Provide the [x, y] coordinate of the cell's center where the given text is located.  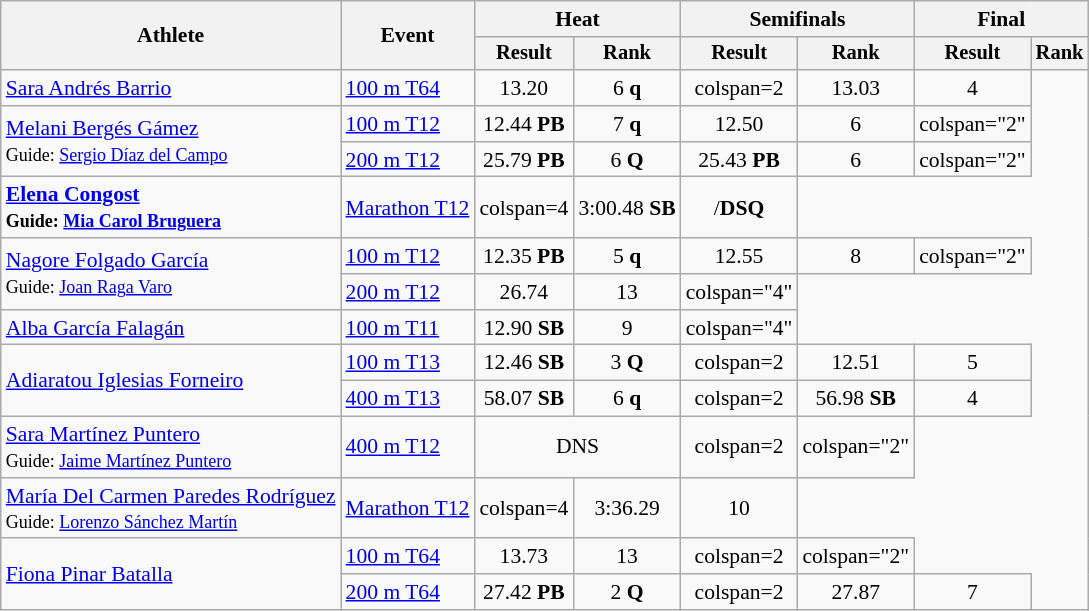
Alba García Falagán [171, 328]
Semifinals [798, 19]
12.44 PB [524, 124]
2 Q [626, 592]
Fiona Pinar Batalla [171, 574]
Sara Andrés Barrio [171, 88]
12.55 [740, 256]
13.03 [856, 88]
5 [972, 363]
56.98 SB [856, 399]
26.74 [524, 292]
12.51 [856, 363]
/DSQ [740, 208]
7 [972, 592]
DNS [577, 448]
12.35 PB [524, 256]
5 q [626, 256]
12.46 SB [524, 363]
Elena CongostGuide: Mia Carol Bruguera [171, 208]
13.20 [524, 88]
100 m T13 [408, 363]
María Del Carmen Paredes RodríguezGuide: Lorenzo Sánchez Martín [171, 508]
12.90 SB [524, 328]
Heat [577, 19]
Final [1001, 19]
Sara Martínez PunteroGuide: Jaime Martínez Puntero [171, 448]
3:00.48 SB [626, 208]
100 m T11 [408, 328]
25.79 PB [524, 160]
Event [408, 36]
6 Q [626, 160]
3:36.29 [626, 508]
200 m T64 [408, 592]
27.42 PB [524, 592]
9 [626, 328]
Melani Bergés GámezGuide: Sergio Díaz del Campo [171, 142]
Athlete [171, 36]
Adiaratou Iglesias Forneiro [171, 380]
25.43 PB [740, 160]
10 [740, 508]
58.07 SB [524, 399]
27.87 [856, 592]
8 [856, 256]
3 Q [626, 363]
Nagore Folgado GarcíaGuide: Joan Raga Varo [171, 274]
13.73 [524, 557]
400 m T13 [408, 399]
12.50 [740, 124]
400 m T12 [408, 448]
7 q [626, 124]
